Extract the (X, Y) coordinate from the center of the cell holding the provided text.  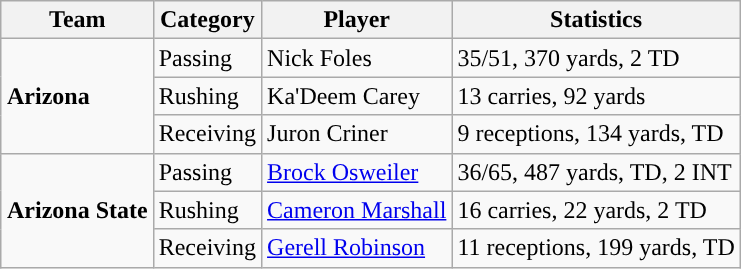
Category (207, 20)
13 carries, 92 yards (596, 96)
Player (357, 20)
Gerell Robinson (357, 248)
16 carries, 22 yards, 2 TD (596, 210)
Brock Osweiler (357, 172)
Cameron Marshall (357, 210)
Arizona (77, 96)
Arizona State (77, 210)
Juron Criner (357, 134)
9 receptions, 134 yards, TD (596, 134)
35/51, 370 yards, 2 TD (596, 58)
36/65, 487 yards, TD, 2 INT (596, 172)
Nick Foles (357, 58)
11 receptions, 199 yards, TD (596, 248)
Statistics (596, 20)
Ka'Deem Carey (357, 96)
Team (77, 20)
